Pinpoint the cell where the given text exists, returning its (X, Y) midpoint coordinate. 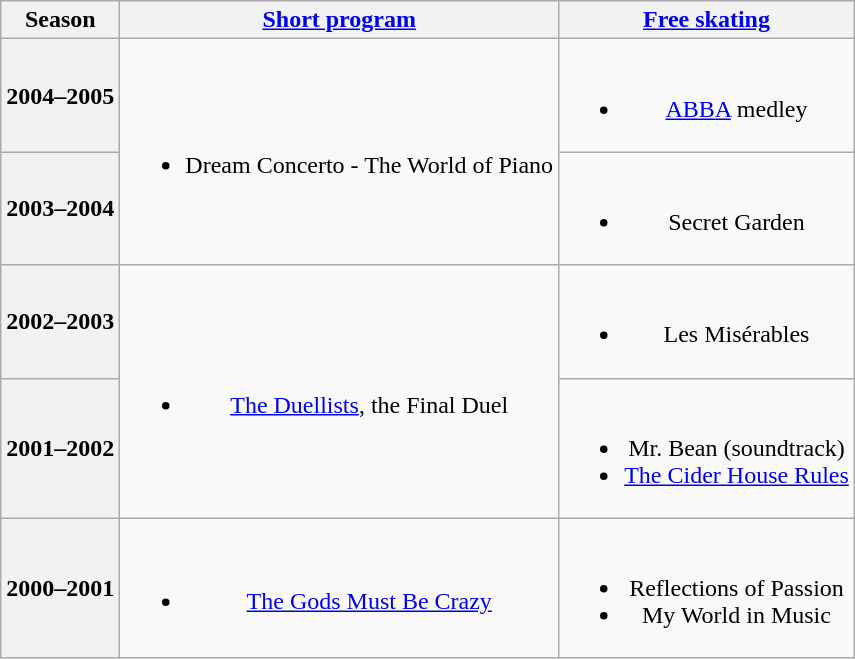
The Duellists, the Final Duel (340, 392)
ABBA medley (707, 96)
2003–2004 (60, 208)
Reflections of Passion My World in Music (707, 588)
Season (60, 20)
Free skating (707, 20)
2001–2002 (60, 448)
Dream Concerto - The World of Piano (340, 152)
2002–2003 (60, 322)
Secret Garden (707, 208)
Short program (340, 20)
2004–2005 (60, 96)
The Gods Must Be Crazy (340, 588)
Mr. Bean (soundtrack)The Cider House Rules (707, 448)
2000–2001 (60, 588)
Les Misérables (707, 322)
